For the text-containing cell, return its midpoint in (X, Y) coordinate format. 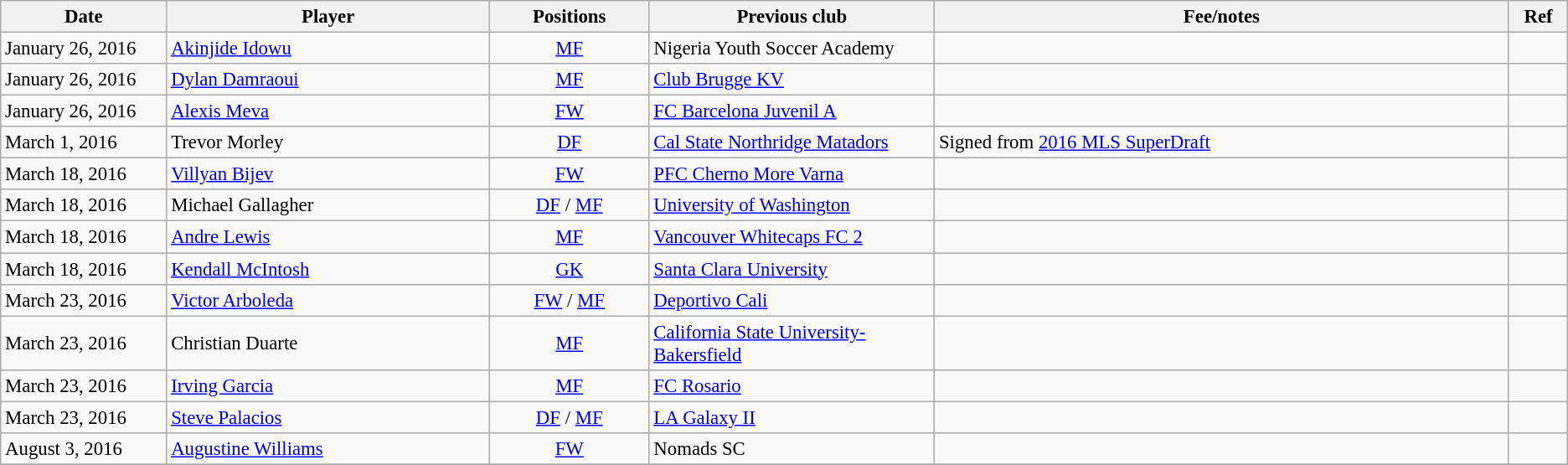
Fee/notes (1222, 17)
Nigeria Youth Soccer Academy (792, 49)
Positions (570, 17)
March 1, 2016 (84, 142)
Dylan Damraoui (328, 80)
California State University-Bakersfield (792, 344)
Vancouver Whitecaps FC 2 (792, 237)
Club Brugge KV (792, 80)
Victor Arboleda (328, 300)
Ref (1538, 17)
Alexis Meva (328, 111)
Akinjide Idowu (328, 49)
Kendall McIntosh (328, 269)
Signed from 2016 MLS SuperDraft (1222, 142)
FC Rosario (792, 385)
Cal State Northridge Matadors (792, 142)
PFC Cherno More Varna (792, 174)
August 3, 2016 (84, 449)
Irving Garcia (328, 385)
Christian Duarte (328, 344)
Previous club (792, 17)
Trevor Morley (328, 142)
Michael Gallagher (328, 205)
Nomads SC (792, 449)
Santa Clara University (792, 269)
Villyan Bijev (328, 174)
FC Barcelona Juvenil A (792, 111)
Date (84, 17)
Deportivo Cali (792, 300)
Player (328, 17)
Steve Palacios (328, 417)
FW / MF (570, 300)
GK (570, 269)
DF (570, 142)
University of Washington (792, 205)
LA Galaxy II (792, 417)
Andre Lewis (328, 237)
Augustine Williams (328, 449)
